For the text-containing cell, return its midpoint in [X, Y] coordinate format. 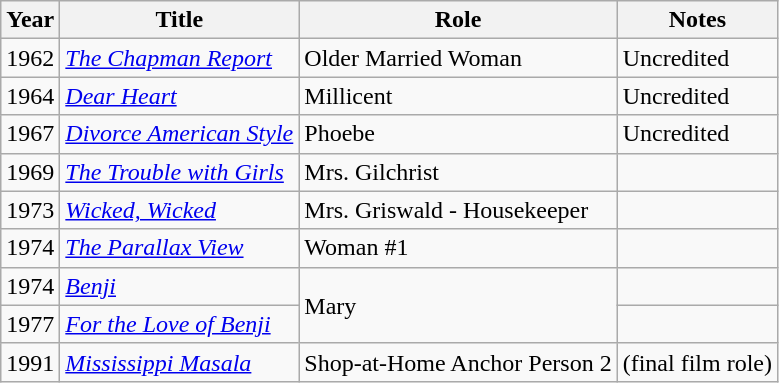
Older Married Woman [458, 58]
The Chapman Report [180, 58]
The Trouble with Girls [180, 172]
Role [458, 20]
1969 [30, 172]
Millicent [458, 96]
Woman #1 [458, 248]
Dear Heart [180, 96]
Mrs. Griswald - Housekeeper [458, 210]
Year [30, 20]
1973 [30, 210]
The Parallax View [180, 248]
1977 [30, 324]
(final film role) [697, 362]
Phoebe [458, 134]
Divorce American Style [180, 134]
Mississippi Masala [180, 362]
Wicked, Wicked [180, 210]
1962 [30, 58]
Shop-at-Home Anchor Person 2 [458, 362]
1964 [30, 96]
Mrs. Gilchrist [458, 172]
For the Love of Benji [180, 324]
Benji [180, 286]
1967 [30, 134]
Title [180, 20]
Mary [458, 305]
1991 [30, 362]
Notes [697, 20]
